Return the [x, y] coordinate for the center point of the cell that contains the specified text.  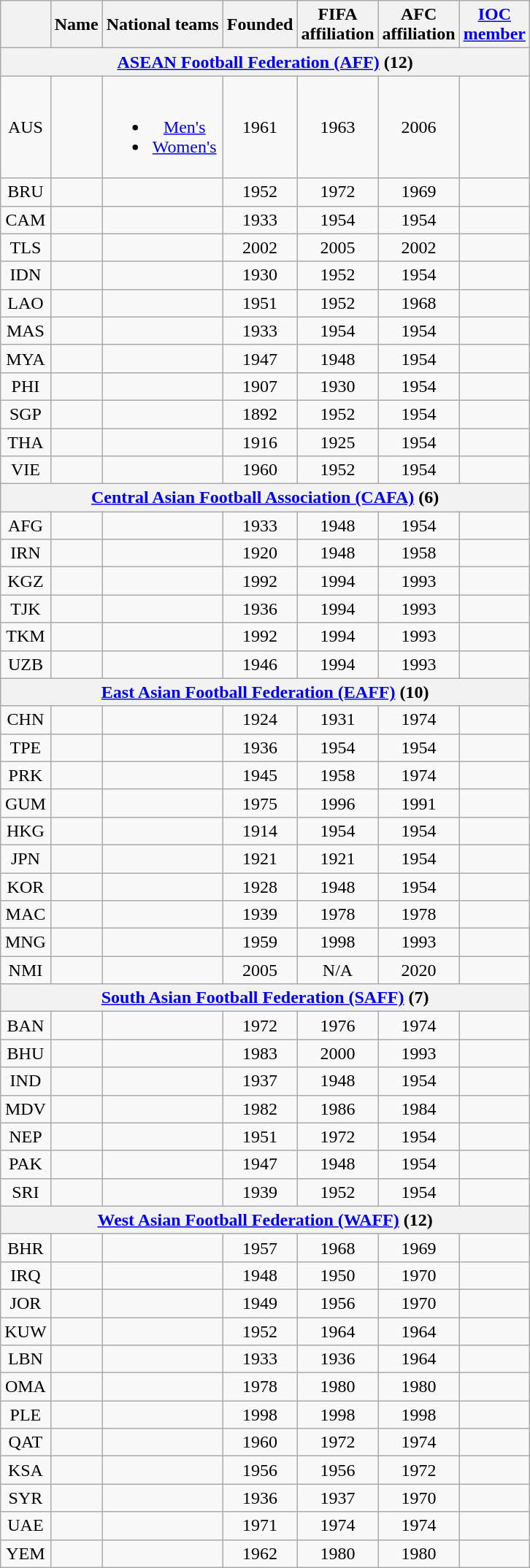
JPN [26, 858]
1946 [260, 664]
1976 [337, 1026]
1950 [337, 1275]
1914 [260, 831]
1971 [260, 1526]
Founded [260, 25]
East Asian Football Federation (EAFF) (10) [266, 692]
IND [26, 1081]
1991 [419, 803]
IOCmember [494, 25]
KOR [26, 887]
OMA [26, 1387]
VIE [26, 470]
PRK [26, 775]
HKG [26, 831]
1983 [260, 1053]
1907 [260, 386]
1931 [337, 720]
2000 [337, 1053]
MNG [26, 942]
NMI [26, 970]
LAO [26, 303]
1949 [260, 1303]
UZB [26, 664]
TKM [26, 637]
2006 [419, 127]
CHN [26, 720]
TLS [26, 247]
1963 [337, 127]
1957 [260, 1248]
UAE [26, 1526]
BHU [26, 1053]
West Asian Football Federation (WAFF) (12) [266, 1220]
LBN [26, 1359]
1961 [260, 127]
PAK [26, 1164]
TJK [26, 609]
1924 [260, 720]
1959 [260, 942]
THA [26, 442]
1892 [260, 414]
ASEAN Football Federation (AFF) (12) [266, 62]
MYA [26, 358]
1925 [337, 442]
1962 [260, 1553]
1996 [337, 803]
CAM [26, 220]
YEM [26, 1553]
GUM [26, 803]
KUW [26, 1331]
BRU [26, 192]
1945 [260, 775]
SRI [26, 1192]
KSA [26, 1470]
AUS [26, 127]
IRQ [26, 1275]
AFG [26, 526]
MAC [26, 915]
1984 [419, 1109]
KGZ [26, 581]
2020 [419, 970]
NEP [26, 1137]
National teams [162, 25]
SYR [26, 1498]
MAS [26, 331]
Men's Women's [162, 127]
South Asian Football Federation (SAFF) (7) [266, 998]
1928 [260, 887]
1975 [260, 803]
1916 [260, 442]
FIFAaffiliation [337, 25]
PLE [26, 1415]
AFCaffiliation [419, 25]
1920 [260, 553]
TPE [26, 748]
1982 [260, 1109]
N/A [337, 970]
QAT [26, 1442]
PHI [26, 386]
IRN [26, 553]
1986 [337, 1109]
MDV [26, 1109]
Central Asian Football Association (CAFA) (6) [266, 498]
SGP [26, 414]
JOR [26, 1303]
Name [76, 25]
BAN [26, 1026]
IDN [26, 275]
BHR [26, 1248]
